Determine the [X, Y] coordinate at the center of the cell enclosing the given text.  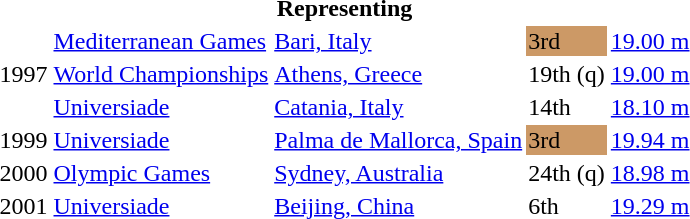
Palma de Mallorca, Spain [398, 140]
Mediterranean Games [161, 41]
World Championships [161, 74]
Athens, Greece [398, 74]
Olympic Games [161, 173]
24th (q) [567, 173]
Catania, Italy [398, 107]
14th [567, 107]
19th (q) [567, 74]
Sydney, Australia [398, 173]
Bari, Italy [398, 41]
